Output the (X, Y) coordinate of the center of the cell containing the given text.  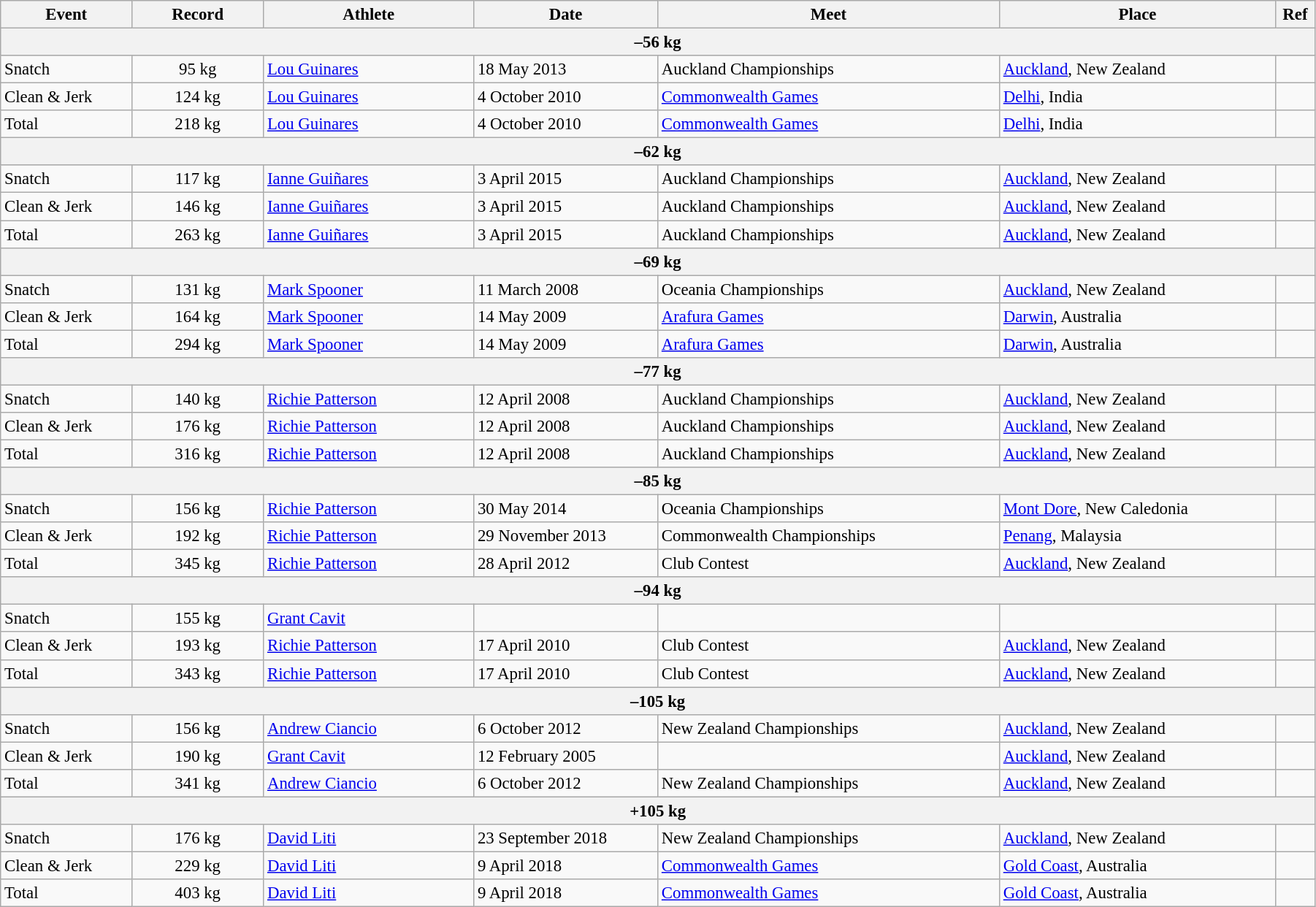
11 March 2008 (566, 289)
Mont Dore, New Caledonia (1137, 509)
193 kg (198, 646)
343 kg (198, 673)
12 February 2005 (566, 756)
190 kg (198, 756)
29 November 2013 (566, 536)
Commonwealth Championships (829, 536)
345 kg (198, 564)
–69 kg (658, 261)
Date (566, 15)
294 kg (198, 344)
Event (66, 15)
Record (198, 15)
316 kg (198, 453)
403 kg (198, 893)
Meet (829, 15)
Athlete (369, 15)
131 kg (198, 289)
155 kg (198, 619)
–85 kg (658, 481)
146 kg (198, 207)
28 April 2012 (566, 564)
Place (1137, 15)
–105 kg (658, 701)
263 kg (198, 234)
Penang, Malaysia (1137, 536)
218 kg (198, 124)
229 kg (198, 865)
140 kg (198, 399)
341 kg (198, 784)
–56 kg (658, 42)
–94 kg (658, 591)
164 kg (198, 316)
117 kg (198, 179)
18 May 2013 (566, 69)
23 September 2018 (566, 838)
–62 kg (658, 152)
–77 kg (658, 372)
30 May 2014 (566, 509)
95 kg (198, 69)
Ref (1295, 15)
124 kg (198, 97)
+105 kg (658, 811)
192 kg (198, 536)
